Extract the [X, Y] coordinate from the center of the cell holding the provided text.  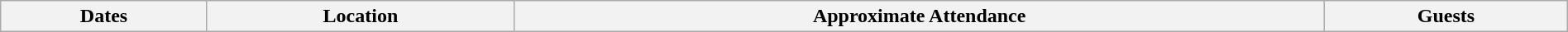
Guests [1446, 16]
Approximate Attendance [920, 16]
Location [361, 16]
Dates [104, 16]
